Locate the cell with the specified text and output its [X, Y] center coordinate. 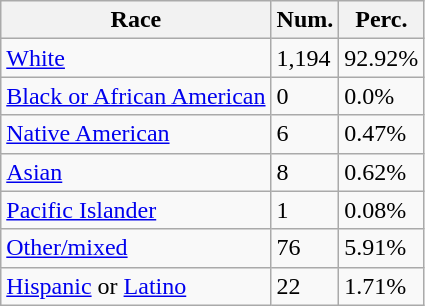
Other/mixed [136, 248]
Black or African American [136, 96]
1.71% [382, 286]
0 [305, 96]
1,194 [305, 58]
0.0% [382, 96]
0.62% [382, 172]
Asian [136, 172]
Race [136, 20]
Hispanic or Latino [136, 286]
0.08% [382, 210]
White [136, 58]
6 [305, 134]
0.47% [382, 134]
8 [305, 172]
Pacific Islander [136, 210]
Native American [136, 134]
Num. [305, 20]
Perc. [382, 20]
22 [305, 286]
5.91% [382, 248]
76 [305, 248]
1 [305, 210]
92.92% [382, 58]
